From the cell containing the given text, extract its center point as (x, y) coordinate. 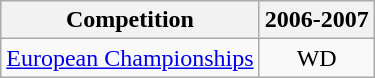
WD (316, 58)
Competition (130, 20)
European Championships (130, 58)
2006-2007 (316, 20)
